Pinpoint the cell where the given text exists, returning its [x, y] midpoint coordinate. 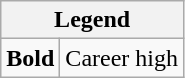
Bold [30, 58]
Legend [92, 20]
Career high [122, 58]
